Output the [X, Y] coordinate of the center of the cell containing the given text.  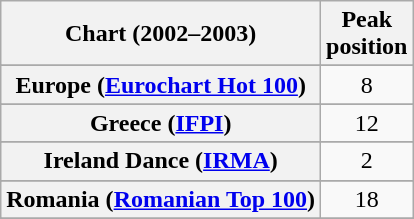
Chart (2002–2003) [161, 34]
Ireland Dance (IRMA) [161, 161]
Peakposition [367, 34]
Europe (Eurochart Hot 100) [161, 85]
Greece (IFPI) [161, 123]
12 [367, 123]
2 [367, 161]
8 [367, 85]
18 [367, 199]
Romania (Romanian Top 100) [161, 199]
